For the text-containing cell, return its midpoint in (X, Y) coordinate format. 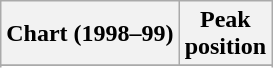
Chart (1998–99) (90, 34)
Peak position (225, 34)
